Return [x, y] of the center of cell containing provided text 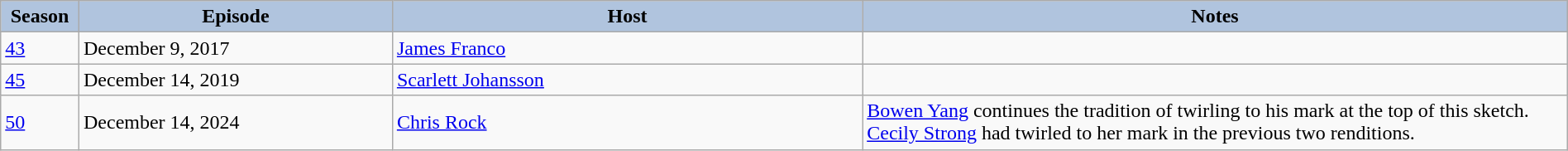
45 [40, 80]
Scarlett Johansson [627, 80]
43 [40, 48]
James Franco [627, 48]
December 14, 2019 [235, 80]
Host [627, 17]
December 9, 2017 [235, 48]
50 [40, 123]
Notes [1216, 17]
Season [40, 17]
Episode [235, 17]
Chris Rock [627, 123]
December 14, 2024 [235, 123]
